Extract the (X, Y) coordinate from the center of the cell holding the provided text.  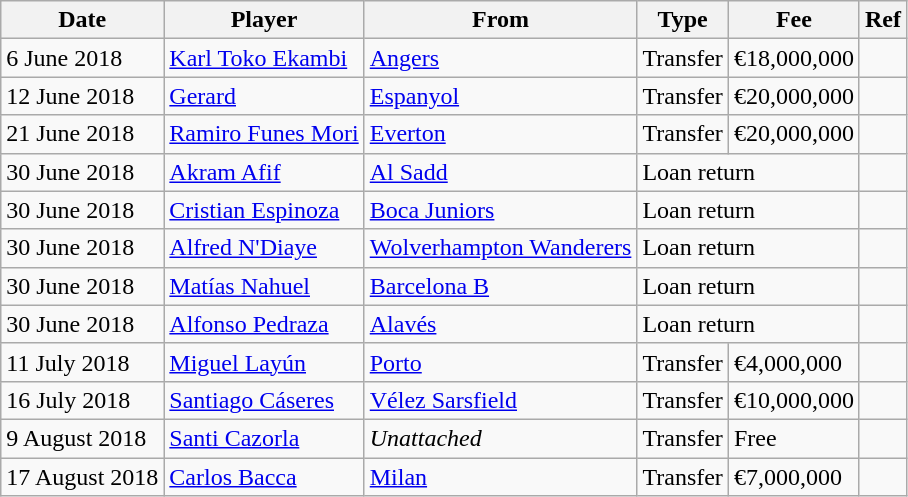
Al Sadd (500, 172)
Alavés (500, 324)
Fee (794, 20)
21 June 2018 (82, 134)
Alfred N'Diaye (264, 248)
Alfonso Pedraza (264, 324)
11 July 2018 (82, 362)
Date (82, 20)
From (500, 20)
Vélez Sarsfield (500, 400)
€4,000,000 (794, 362)
Porto (500, 362)
Ref (882, 20)
Wolverhampton Wanderers (500, 248)
Ramiro Funes Mori (264, 134)
€18,000,000 (794, 58)
17 August 2018 (82, 477)
16 July 2018 (82, 400)
Espanyol (500, 96)
Player (264, 20)
6 June 2018 (82, 58)
Angers (500, 58)
Santi Cazorla (264, 438)
Boca Juniors (500, 210)
9 August 2018 (82, 438)
Miguel Layún (264, 362)
Matías Nahuel (264, 286)
Free (794, 438)
Santiago Cáseres (264, 400)
€10,000,000 (794, 400)
Karl Toko Ekambi (264, 58)
Barcelona B (500, 286)
Akram Afif (264, 172)
Gerard (264, 96)
Type (683, 20)
Milan (500, 477)
€7,000,000 (794, 477)
Unattached (500, 438)
Cristian Espinoza (264, 210)
Carlos Bacca (264, 477)
12 June 2018 (82, 96)
Everton (500, 134)
